Return [X, Y] of the center of cell containing provided text 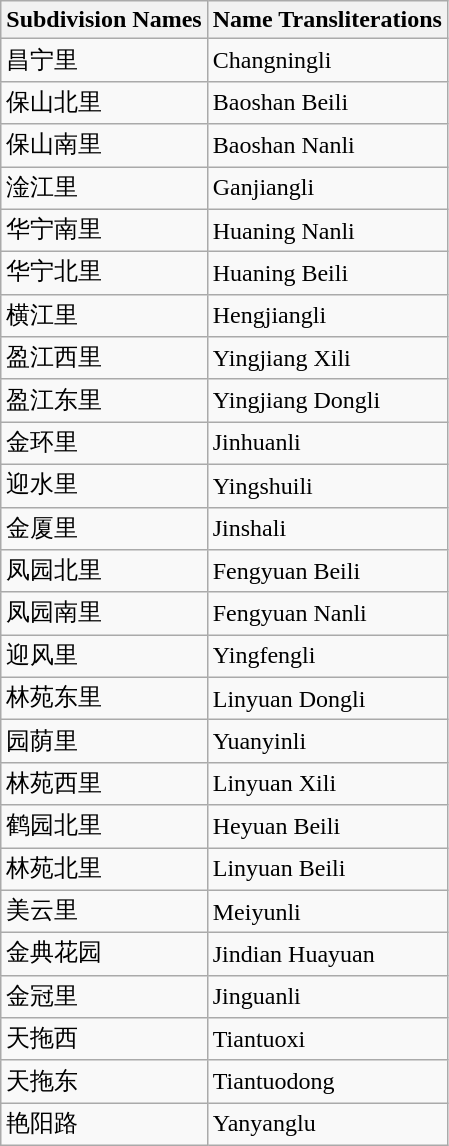
Yingfengli [327, 656]
迎风里 [104, 656]
Meiyunli [327, 912]
Tiantuodong [327, 1082]
美云里 [104, 912]
金冠里 [104, 996]
Heyuan Beili [327, 826]
凤园北里 [104, 572]
Linyuan Dongli [327, 698]
凤园南里 [104, 614]
保山南里 [104, 146]
Jinhuanli [327, 444]
Tiantuoxi [327, 1040]
Baoshan Beili [327, 102]
Yanyanglu [327, 1124]
Changningli [327, 60]
盈江东里 [104, 400]
Jinshali [327, 528]
Hengjiangli [327, 316]
天拖东 [104, 1082]
Baoshan Nanli [327, 146]
Jindian Huayuan [327, 954]
横江里 [104, 316]
华宁北里 [104, 274]
天拖西 [104, 1040]
艳阳路 [104, 1124]
Yuanyinli [327, 742]
Linyuan Beili [327, 870]
Linyuan Xili [327, 784]
金厦里 [104, 528]
迎水里 [104, 486]
鹤园北里 [104, 826]
金典花园 [104, 954]
林苑北里 [104, 870]
林苑东里 [104, 698]
Ganjiangli [327, 188]
Name Transliterations [327, 20]
Yingjiang Xili [327, 358]
Huaning Nanli [327, 230]
昌宁里 [104, 60]
Fengyuan Beili [327, 572]
林苑西里 [104, 784]
金环里 [104, 444]
淦江里 [104, 188]
Subdivision Names [104, 20]
Huaning Beili [327, 274]
Yingjiang Dongli [327, 400]
盈江西里 [104, 358]
Jinguanli [327, 996]
Fengyuan Nanli [327, 614]
华宁南里 [104, 230]
保山北里 [104, 102]
Yingshuili [327, 486]
园荫里 [104, 742]
